Detect which cell encompasses the target text, then output its [X, Y] center coordinate. 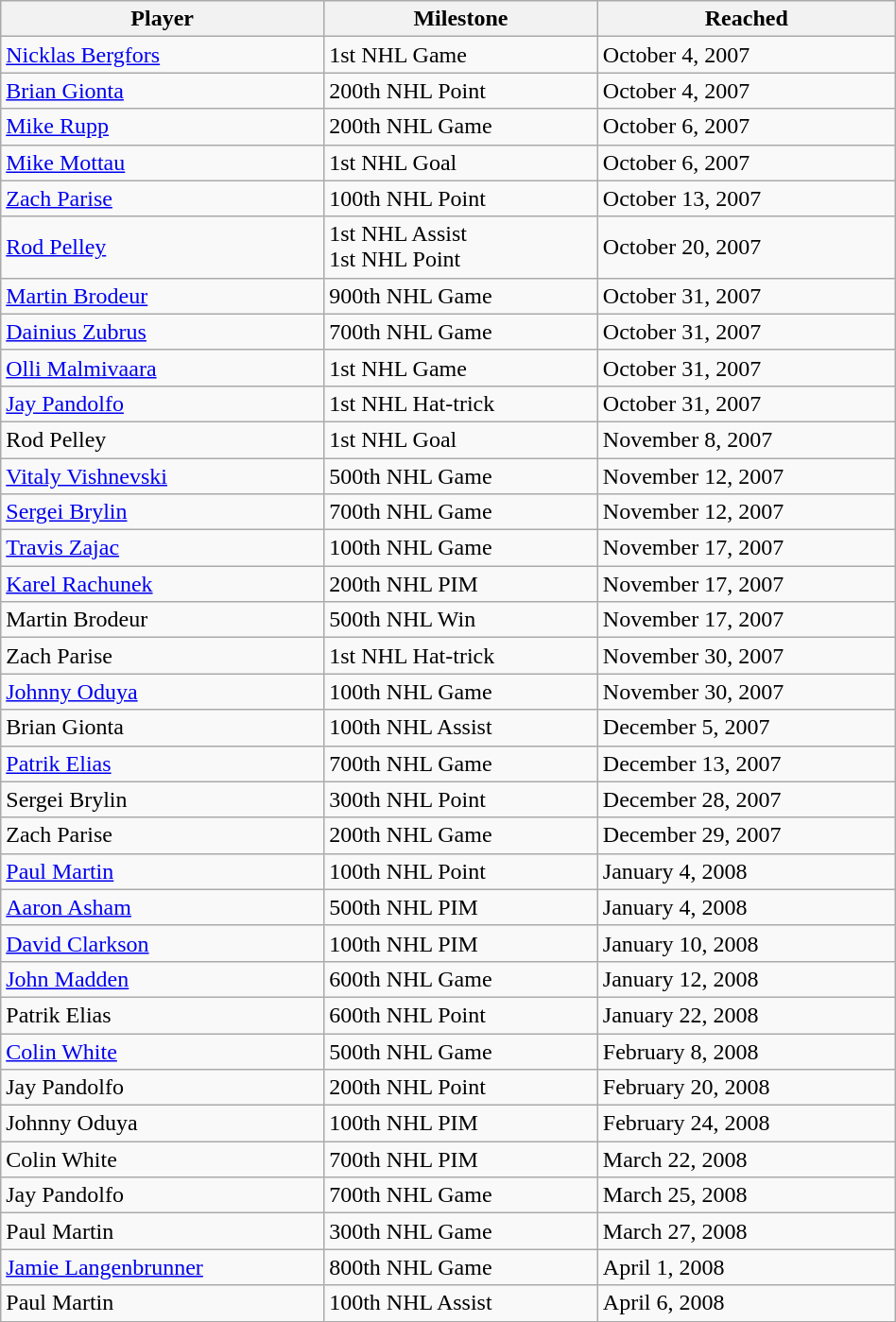
Reached [747, 19]
1st NHL Assist1st NHL Point [461, 248]
Milestone [461, 19]
Travis Zajac [163, 548]
December 5, 2007 [747, 728]
November 8, 2007 [747, 439]
Nicklas Bergfors [163, 55]
500th NHL PIM [461, 907]
October 20, 2007 [747, 248]
February 24, 2008 [747, 1124]
February 20, 2008 [747, 1088]
Jamie Langenbrunner [163, 1267]
October 13, 2007 [747, 198]
December 28, 2007 [747, 799]
300th NHL Point [461, 799]
Mike Mottau [163, 163]
500th NHL Win [461, 620]
800th NHL Game [461, 1267]
900th NHL Game [461, 296]
200th NHL PIM [461, 584]
Player [163, 19]
January 12, 2008 [747, 979]
March 25, 2008 [747, 1195]
January 10, 2008 [747, 943]
Dainius Zubrus [163, 332]
300th NHL Game [461, 1231]
600th NHL Game [461, 979]
John Madden [163, 979]
Mike Rupp [163, 127]
600th NHL Point [461, 1015]
700th NHL PIM [461, 1159]
Karel Rachunek [163, 584]
March 22, 2008 [747, 1159]
David Clarkson [163, 943]
Vitaly Vishnevski [163, 475]
March 27, 2008 [747, 1231]
Olli Malmivaara [163, 368]
January 22, 2008 [747, 1015]
April 1, 2008 [747, 1267]
December 13, 2007 [747, 764]
April 6, 2008 [747, 1303]
December 29, 2007 [747, 835]
Aaron Asham [163, 907]
February 8, 2008 [747, 1052]
